Pinpoint the cell where the given text exists, returning its [X, Y] midpoint coordinate. 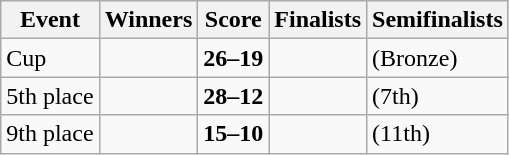
Winners [148, 20]
26–19 [234, 58]
Semifinalists [438, 20]
(Bronze) [438, 58]
(7th) [438, 96]
Event [50, 20]
Finalists [318, 20]
Cup [50, 58]
5th place [50, 96]
28–12 [234, 96]
Score [234, 20]
(11th) [438, 134]
9th place [50, 134]
15–10 [234, 134]
